Return the [x, y] coordinate for the center point of the cell that contains the specified text.  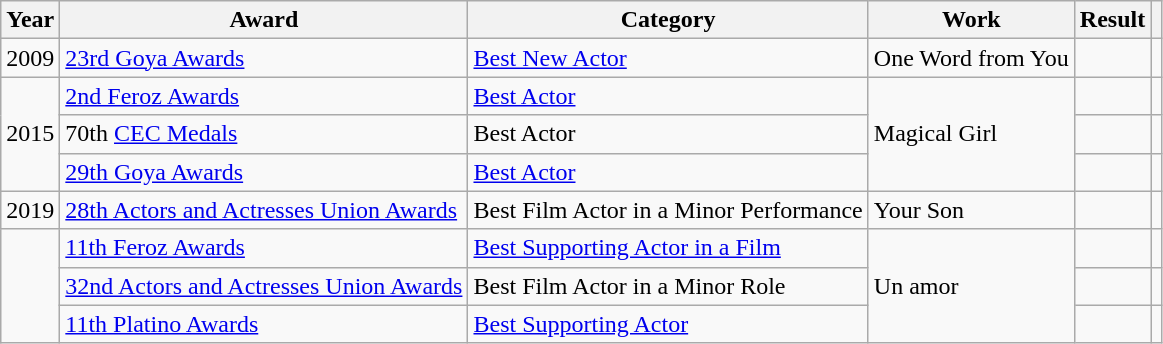
Work [971, 20]
Result [1112, 20]
23rd Goya Awards [264, 58]
32nd Actors and Actresses Union Awards [264, 286]
Award [264, 20]
28th Actors and Actresses Union Awards [264, 210]
Best Film Actor in a Minor Performance [668, 210]
Category [668, 20]
11th Feroz Awards [264, 248]
Best New Actor [668, 58]
Year [30, 20]
Best Supporting Actor in a Film [668, 248]
Your Son [971, 210]
29th Goya Awards [264, 172]
11th Platino Awards [264, 324]
Un amor [971, 286]
2019 [30, 210]
70th CEC Medals [264, 134]
2009 [30, 58]
2015 [30, 134]
One Word from You [971, 58]
Best Film Actor in a Minor Role [668, 286]
2nd Feroz Awards [264, 96]
Best Supporting Actor [668, 324]
Magical Girl [971, 134]
